Locate the cell with the specified text and output its [X, Y] center coordinate. 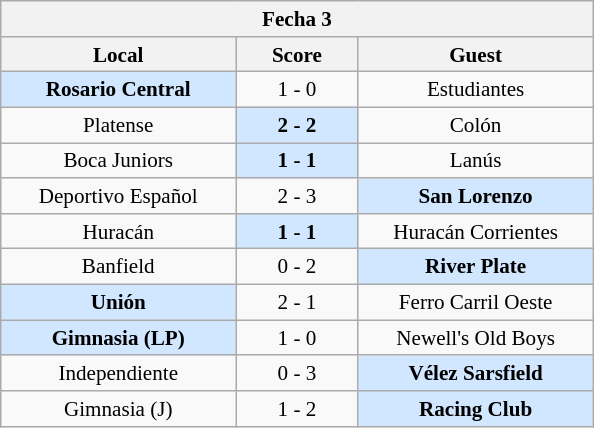
2 - 3 [297, 196]
Independiente [118, 372]
Boca Juniors [118, 160]
Colón [476, 124]
0 - 3 [297, 372]
Gimnasia (J) [118, 408]
Fecha 3 [297, 18]
Banfield [118, 266]
Lanús [476, 160]
Local [118, 54]
Deportivo Español [118, 196]
Rosario Central [118, 90]
Gimnasia (LP) [118, 338]
0 - 2 [297, 266]
Ferro Carril Oeste [476, 302]
Huracán Corrientes [476, 230]
Unión [118, 302]
Huracán [118, 230]
2 - 2 [297, 124]
Racing Club [476, 408]
Guest [476, 54]
River Plate [476, 266]
Score [297, 54]
Platense [118, 124]
2 - 1 [297, 302]
1 - 2 [297, 408]
Newell's Old Boys [476, 338]
Estudiantes [476, 90]
Vélez Sarsfield [476, 372]
San Lorenzo [476, 196]
